For the text-containing cell, return its midpoint in [X, Y] coordinate format. 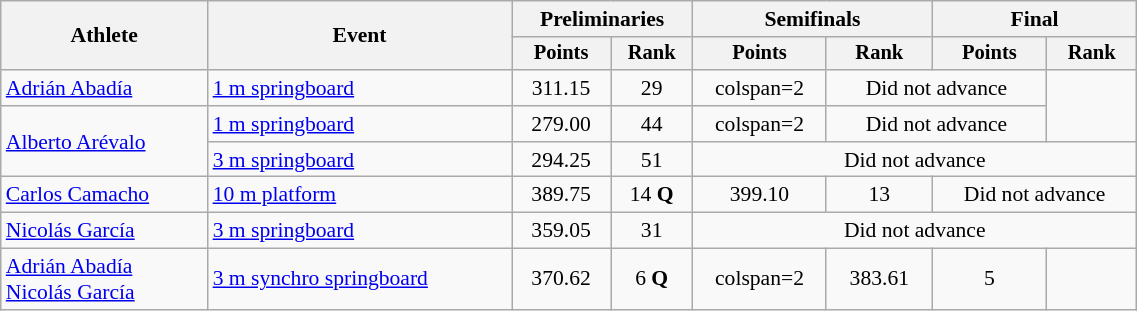
311.15 [562, 88]
Preliminaries [602, 19]
6 Q [652, 280]
Final [1034, 19]
14 Q [652, 195]
383.61 [879, 280]
399.10 [760, 195]
Event [360, 36]
Athlete [104, 36]
Nicolás García [104, 231]
Adrián Abadía Nicolás García [104, 280]
Adrián Abadía [104, 88]
5 [989, 280]
359.05 [562, 231]
370.62 [562, 280]
29 [652, 88]
31 [652, 231]
3 m synchro springboard [360, 280]
Carlos Camacho [104, 195]
Semifinals [813, 19]
51 [652, 160]
Alberto Arévalo [104, 142]
13 [879, 195]
279.00 [562, 124]
44 [652, 124]
294.25 [562, 160]
10 m platform [360, 195]
389.75 [562, 195]
